Detect which cell encompasses the target text, then output its [X, Y] center coordinate. 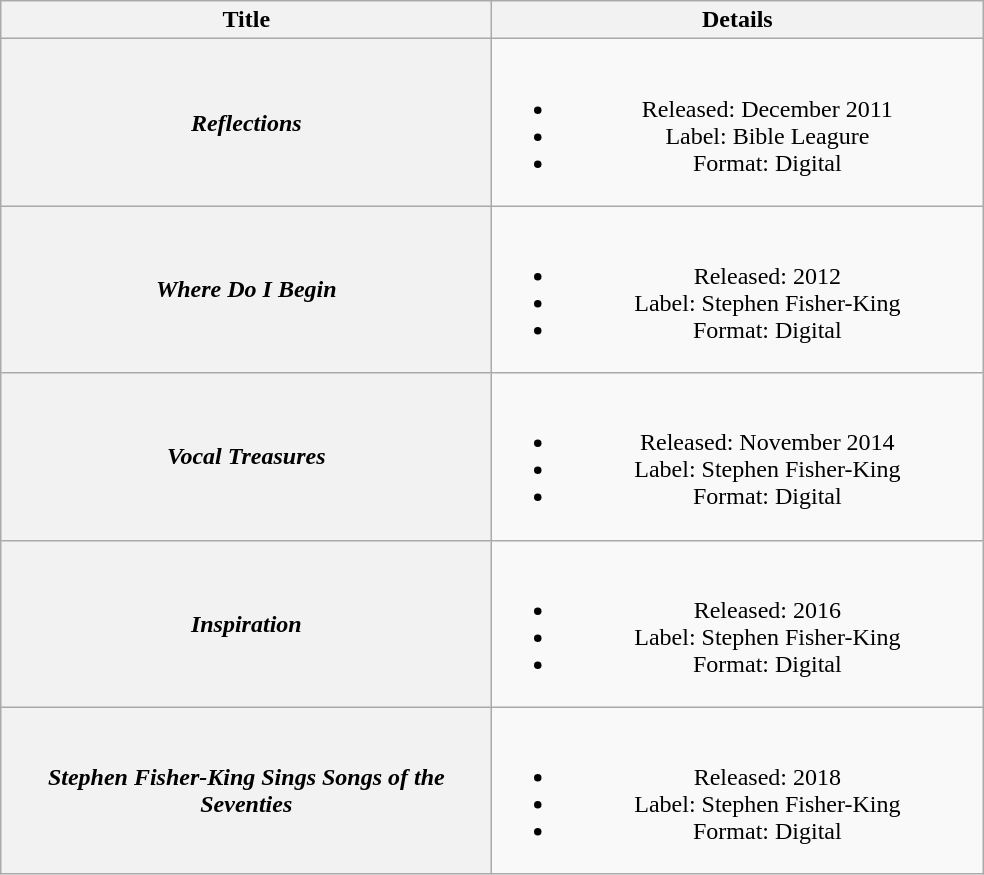
Vocal Treasures [246, 456]
Stephen Fisher-King Sings Songs of the Seventies [246, 790]
Released: 2016Label: Stephen Fisher-KingFormat: Digital [738, 624]
Inspiration [246, 624]
Released: December 2011Label: Bible LeagureFormat: Digital [738, 122]
Reflections [246, 122]
Details [738, 20]
Where Do I Begin [246, 290]
Released: 2018Label: Stephen Fisher-KingFormat: Digital [738, 790]
Released: November 2014Label: Stephen Fisher-KingFormat: Digital [738, 456]
Released: 2012Label: Stephen Fisher-KingFormat: Digital [738, 290]
Title [246, 20]
